Identify which cell holds the provided text, then report its (x, y) central coordinate. 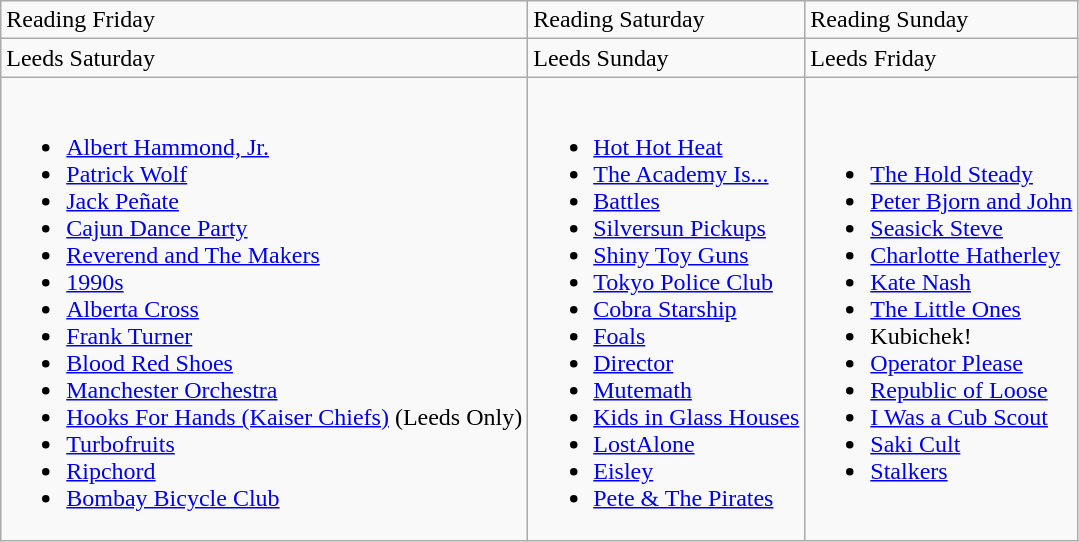
Reading Friday (264, 20)
Leeds Saturday (264, 58)
Reading Saturday (666, 20)
Leeds Sunday (666, 58)
Reading Sunday (942, 20)
Leeds Friday (942, 58)
